Scan for the cell matching the given text and deliver its [X, Y] coordinate at center. 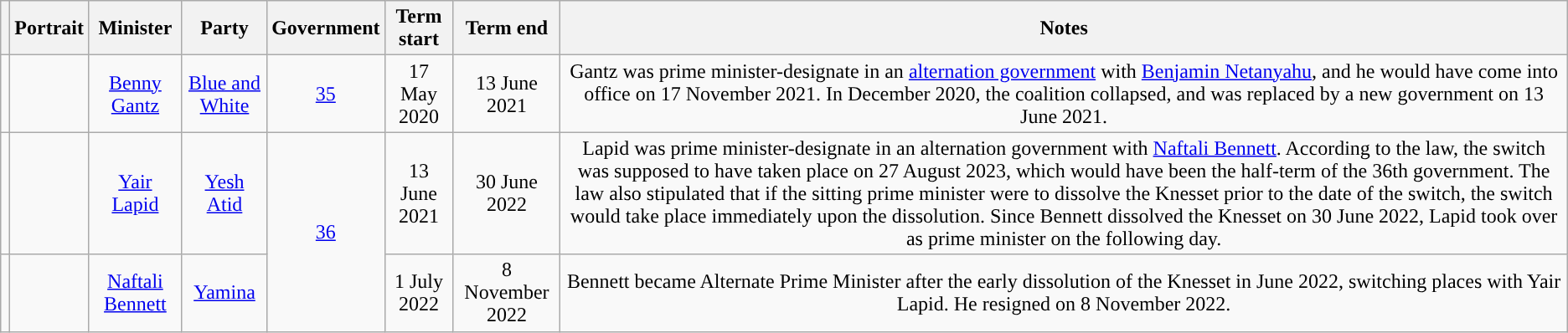
Blue and White [224, 94]
36 [326, 232]
35 [326, 94]
Party [224, 28]
Yair Lapid [135, 193]
Yamina [224, 293]
Notes [1064, 28]
Term start [419, 28]
Government [326, 28]
Yesh Atid [224, 193]
Minister [135, 28]
1 July 2022 [419, 293]
17 May 2020 [419, 94]
30 June 2022 [507, 193]
Naftali Bennett [135, 293]
Portrait [49, 28]
8 November 2022 [507, 293]
Term end [507, 28]
Benny Gantz [135, 94]
